Return (X, Y) of the center of cell containing provided text 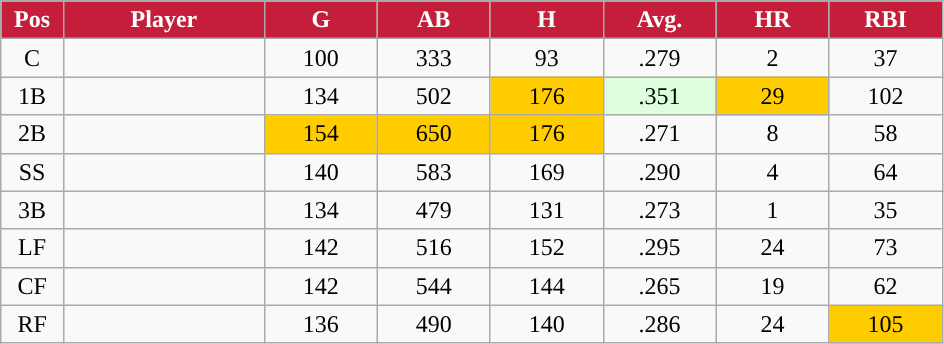
37 (886, 58)
35 (886, 210)
19 (772, 286)
1B (32, 96)
544 (434, 286)
G (320, 20)
SS (32, 172)
LF (32, 248)
CF (32, 286)
102 (886, 96)
RBI (886, 20)
Avg. (660, 20)
.279 (660, 58)
H (546, 20)
154 (320, 134)
29 (772, 96)
.295 (660, 248)
Pos (32, 20)
502 (434, 96)
.290 (660, 172)
100 (320, 58)
152 (546, 248)
C (32, 58)
479 (434, 210)
HR (772, 20)
58 (886, 134)
490 (434, 324)
73 (886, 248)
.351 (660, 96)
93 (546, 58)
.273 (660, 210)
62 (886, 286)
2 (772, 58)
333 (434, 58)
583 (434, 172)
8 (772, 134)
105 (886, 324)
.265 (660, 286)
169 (546, 172)
3B (32, 210)
131 (546, 210)
AB (434, 20)
Player (164, 20)
144 (546, 286)
64 (886, 172)
650 (434, 134)
RF (32, 324)
.286 (660, 324)
2B (32, 134)
1 (772, 210)
.271 (660, 134)
516 (434, 248)
136 (320, 324)
4 (772, 172)
